Return [x, y] of the center of cell containing provided text 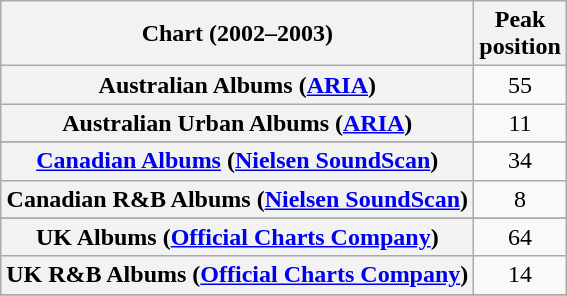
55 [520, 85]
Australian Albums (ARIA) [238, 85]
64 [520, 237]
Canadian R&B Albums (Nielsen SoundScan) [238, 199]
11 [520, 123]
UK R&B Albums (Official Charts Company) [238, 275]
Chart (2002–2003) [238, 34]
Canadian Albums (Nielsen SoundScan) [238, 161]
UK Albums (Official Charts Company) [238, 237]
Australian Urban Albums (ARIA) [238, 123]
34 [520, 161]
Peakposition [520, 34]
14 [520, 275]
8 [520, 199]
